Identify which cell holds the provided text, then report its [x, y] central coordinate. 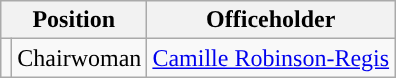
Position [74, 20]
Camille Robinson-Regis [271, 58]
Officeholder [271, 20]
Chairwoman [80, 58]
